Search for the cell housing the specified text and yield its [x, y] center coordinate. 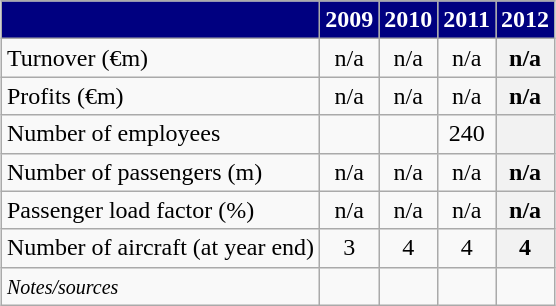
2012 [526, 20]
3 [350, 248]
Notes/sources [160, 286]
Profits (€m) [160, 96]
Passenger load factor (%) [160, 210]
240 [467, 134]
Number of passengers (m) [160, 172]
Number of employees [160, 134]
2009 [350, 20]
2010 [408, 20]
Number of aircraft (at year end) [160, 248]
2011 [467, 20]
Turnover (€m) [160, 58]
